Return (x, y) of the center of cell containing provided text 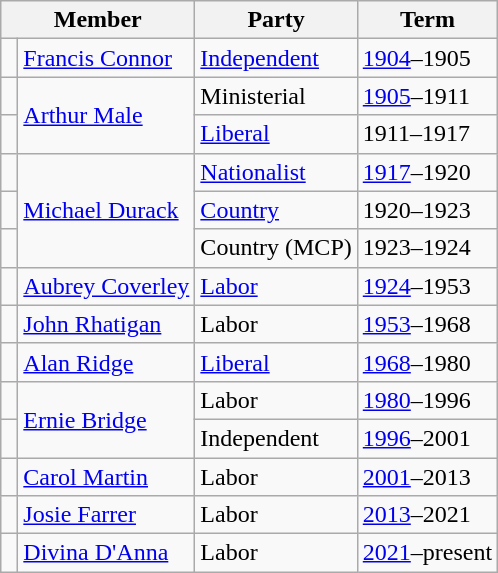
Ernie Bridge (106, 419)
Nationalist (276, 172)
Divina D'Anna (106, 553)
Carol Martin (106, 477)
Aubrey Coverley (106, 286)
1920–1923 (427, 210)
1904–1905 (427, 58)
Alan Ridge (106, 362)
Ministerial (276, 96)
Member (98, 20)
2001–2013 (427, 477)
1996–2001 (427, 438)
Francis Connor (106, 58)
John Rhatigan (106, 324)
Term (427, 20)
1923–1924 (427, 248)
2013–2021 (427, 515)
1905–1911 (427, 96)
1968–1980 (427, 362)
Josie Farrer (106, 515)
Michael Durack (106, 210)
Country (MCP) (276, 248)
1924–1953 (427, 286)
Country (276, 210)
Arthur Male (106, 115)
Party (276, 20)
1980–1996 (427, 400)
1917–1920 (427, 172)
2021–present (427, 553)
1911–1917 (427, 134)
1953–1968 (427, 324)
